Extract the [X, Y] coordinate from the center of the cell holding the provided text.  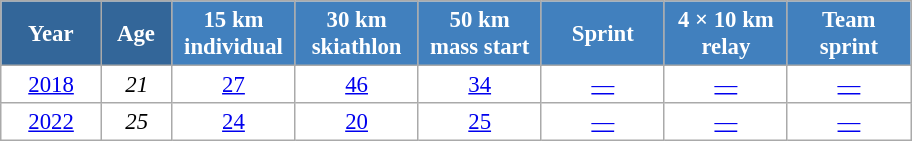
27 [234, 85]
Year [52, 34]
4 × 10 km relay [726, 34]
2018 [52, 85]
15 km individual [234, 34]
Team sprint [848, 34]
24 [234, 122]
2022 [52, 122]
Sprint [602, 34]
Age [136, 34]
46 [356, 85]
34 [480, 85]
21 [136, 85]
50 km mass start [480, 34]
20 [356, 122]
30 km skiathlon [356, 34]
